Output the (X, Y) coordinate of the center of the cell containing the given text.  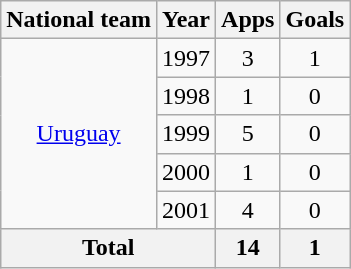
2000 (186, 172)
2001 (186, 210)
National team (79, 20)
14 (248, 248)
1999 (186, 134)
1998 (186, 96)
1997 (186, 58)
Total (108, 248)
4 (248, 210)
5 (248, 134)
Year (186, 20)
Apps (248, 20)
Uruguay (79, 134)
3 (248, 58)
Goals (315, 20)
